Provide the (x, y) coordinate of the cell's center where the given text is located.  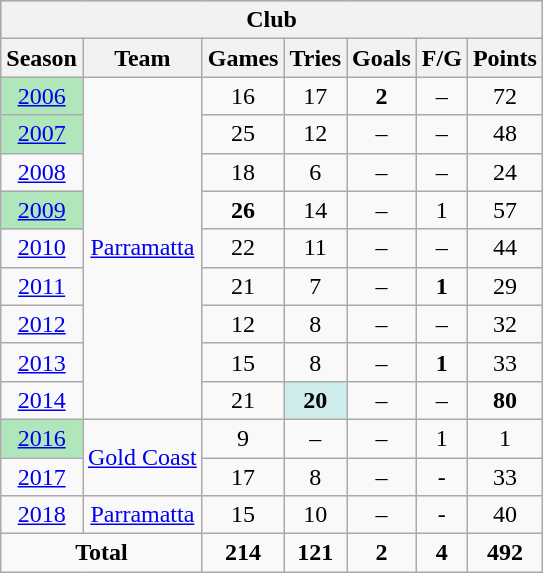
121 (316, 553)
11 (316, 248)
18 (243, 172)
F/G (442, 58)
2006 (42, 96)
29 (504, 286)
Games (243, 58)
Gold Coast (142, 457)
72 (504, 96)
492 (504, 553)
10 (316, 515)
2007 (42, 134)
6 (316, 172)
14 (316, 210)
2016 (42, 438)
22 (243, 248)
2009 (42, 210)
40 (504, 515)
Club (272, 20)
214 (243, 553)
20 (316, 400)
Points (504, 58)
57 (504, 210)
2017 (42, 477)
2008 (42, 172)
7 (316, 286)
9 (243, 438)
2012 (42, 324)
Tries (316, 58)
32 (504, 324)
Season (42, 58)
16 (243, 96)
Goals (382, 58)
25 (243, 134)
Team (142, 58)
24 (504, 172)
80 (504, 400)
48 (504, 134)
2018 (42, 515)
2013 (42, 362)
44 (504, 248)
Total (102, 553)
2011 (42, 286)
2014 (42, 400)
2010 (42, 248)
26 (243, 210)
4 (442, 553)
